Provide the [X, Y] coordinate of the cell's center where the given text is located.  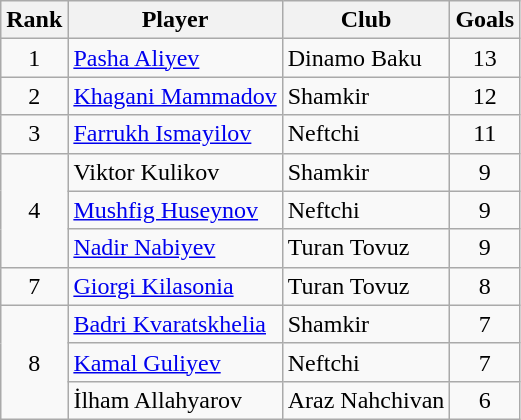
11 [485, 134]
Viktor Kulikov [175, 172]
Club [366, 20]
6 [485, 400]
Kamal Guliyev [175, 362]
1 [34, 58]
Mushfig Huseynov [175, 210]
13 [485, 58]
Pasha Aliyev [175, 58]
12 [485, 96]
Badri Kvaratskhelia [175, 324]
Dinamo Baku [366, 58]
Player [175, 20]
Giorgi Kilasonia [175, 286]
Nadir Nabiyev [175, 248]
4 [34, 210]
Goals [485, 20]
Araz Nahchivan [366, 400]
3 [34, 134]
İlham Allahyarov [175, 400]
Farrukh Ismayilov [175, 134]
Khagani Mammadov [175, 96]
2 [34, 96]
Rank [34, 20]
